For the text-containing cell, return its midpoint in (X, Y) coordinate format. 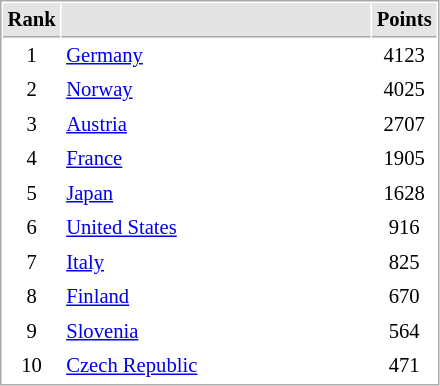
Czech Republic (216, 366)
1905 (404, 158)
8 (32, 296)
4 (32, 158)
Italy (216, 262)
France (216, 158)
1 (32, 56)
916 (404, 228)
670 (404, 296)
5 (32, 194)
Japan (216, 194)
Austria (216, 124)
9 (32, 332)
6 (32, 228)
Points (404, 20)
825 (404, 262)
471 (404, 366)
2707 (404, 124)
10 (32, 366)
7 (32, 262)
Germany (216, 56)
United States (216, 228)
4123 (404, 56)
4025 (404, 90)
Slovenia (216, 332)
3 (32, 124)
Finland (216, 296)
564 (404, 332)
2 (32, 90)
1628 (404, 194)
Norway (216, 90)
Rank (32, 20)
